Capture the cell that displays the provided text and extract its [x, y] central coordinate. 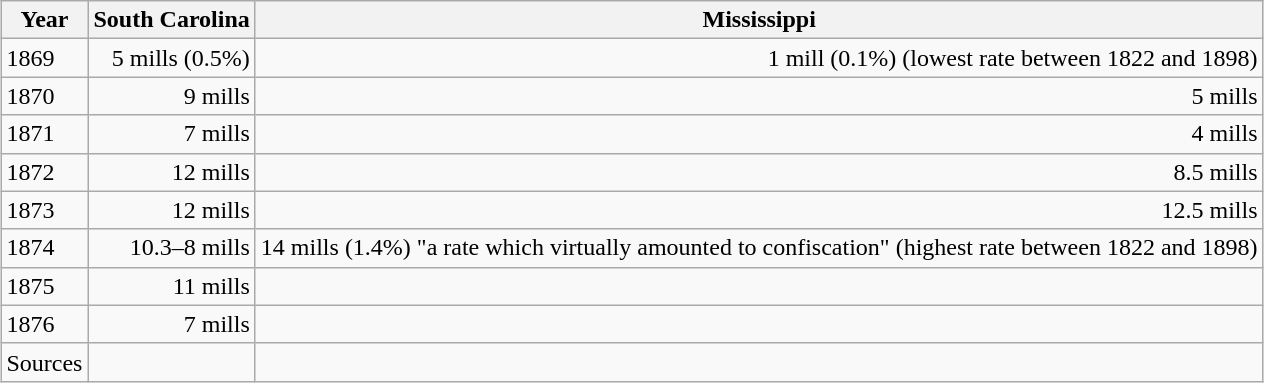
9 mills [172, 96]
5 mills (0.5%) [172, 58]
1 mill (0.1%) (lowest rate between 1822 and 1898) [759, 58]
Sources [44, 362]
5 mills [759, 96]
8.5 mills [759, 172]
1873 [44, 210]
Year [44, 20]
10.3–8 mills [172, 248]
1871 [44, 134]
1874 [44, 248]
South Carolina [172, 20]
14 mills (1.4%) "a rate which virtually amounted to confiscation" (highest rate between 1822 and 1898) [759, 248]
12.5 mills [759, 210]
1876 [44, 324]
11 mills [172, 286]
4 mills [759, 134]
1869 [44, 58]
1872 [44, 172]
1870 [44, 96]
1875 [44, 286]
Mississippi [759, 20]
